Determine the (x, y) coordinate at the center of the cell enclosing the given text.  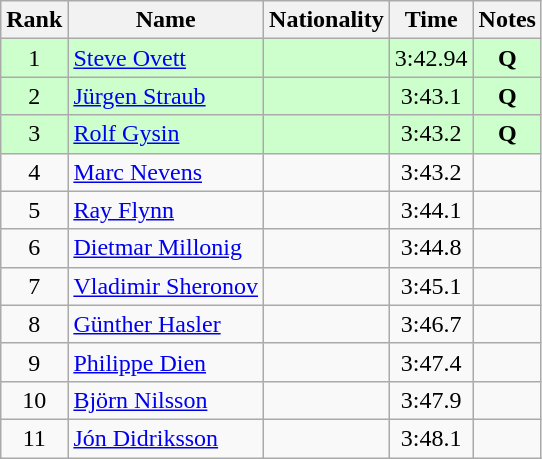
Time (431, 20)
3 (34, 134)
3:48.1 (431, 438)
5 (34, 210)
9 (34, 362)
2 (34, 96)
Notes (507, 20)
Dietmar Millonig (166, 248)
Rank (34, 20)
Günther Hasler (166, 324)
Jürgen Straub (166, 96)
Steve Ovett (166, 58)
10 (34, 400)
Björn Nilsson (166, 400)
4 (34, 172)
Vladimir Sheronov (166, 286)
3:44.8 (431, 248)
1 (34, 58)
3:45.1 (431, 286)
Nationality (327, 20)
3:43.1 (431, 96)
11 (34, 438)
Jón Didriksson (166, 438)
3:46.7 (431, 324)
Marc Nevens (166, 172)
6 (34, 248)
3:47.9 (431, 400)
3:47.4 (431, 362)
Philippe Dien (166, 362)
7 (34, 286)
8 (34, 324)
Ray Flynn (166, 210)
3:42.94 (431, 58)
Name (166, 20)
3:44.1 (431, 210)
Rolf Gysin (166, 134)
